Detect which cell encompasses the target text, then output its (x, y) center coordinate. 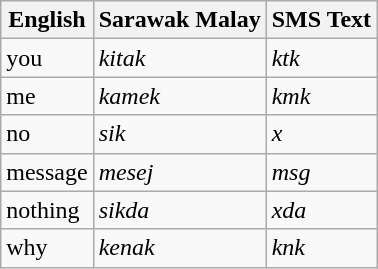
you (47, 58)
me (47, 96)
mesej (180, 172)
msg (321, 172)
xda (321, 210)
sikda (180, 210)
no (47, 134)
message (47, 172)
kenak (180, 248)
Sarawak Malay (180, 20)
kamek (180, 96)
English (47, 20)
ktk (321, 58)
kmk (321, 96)
knk (321, 248)
why (47, 248)
kitak (180, 58)
nothing (47, 210)
sik (180, 134)
SMS Text (321, 20)
x (321, 134)
